Return (x, y) of the center of cell containing provided text 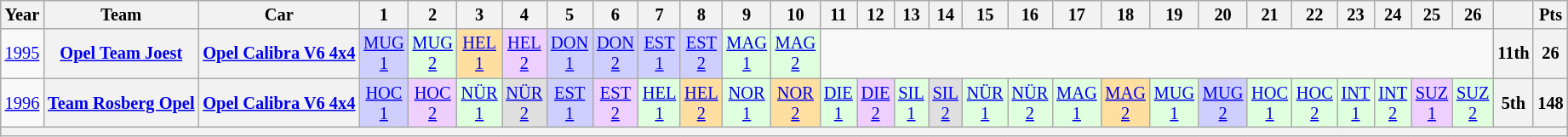
14 (946, 14)
INT1 (1356, 103)
6 (615, 14)
24 (1393, 14)
17 (1076, 14)
11 (838, 14)
Team Rosberg Opel (121, 103)
INT2 (1393, 103)
DIE2 (876, 103)
8 (701, 14)
10 (795, 14)
13 (911, 14)
25 (1432, 14)
Pts (1550, 14)
NOR2 (795, 103)
4 (524, 14)
7 (659, 14)
SUZ2 (1473, 103)
21 (1270, 14)
20 (1222, 14)
1995 (22, 54)
5th (1514, 103)
SUZ1 (1432, 103)
Team (121, 14)
15 (986, 14)
DON1 (569, 54)
16 (1030, 14)
22 (1314, 14)
Opel Team Joest (121, 54)
SIL2 (946, 103)
11th (1514, 54)
2 (432, 14)
9 (747, 14)
1996 (22, 103)
Year (22, 14)
DIE1 (838, 103)
5 (569, 14)
SIL1 (911, 103)
148 (1550, 103)
DON2 (615, 54)
19 (1175, 14)
Car (279, 14)
NOR1 (747, 103)
23 (1356, 14)
12 (876, 14)
3 (480, 14)
1 (383, 14)
18 (1125, 14)
